Output the [x, y] coordinate of the center of the cell containing the given text.  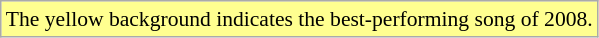
The yellow background indicates the best-performing song of 2008. [300, 19]
